Pinpoint the cell where the given text exists, returning its (X, Y) midpoint coordinate. 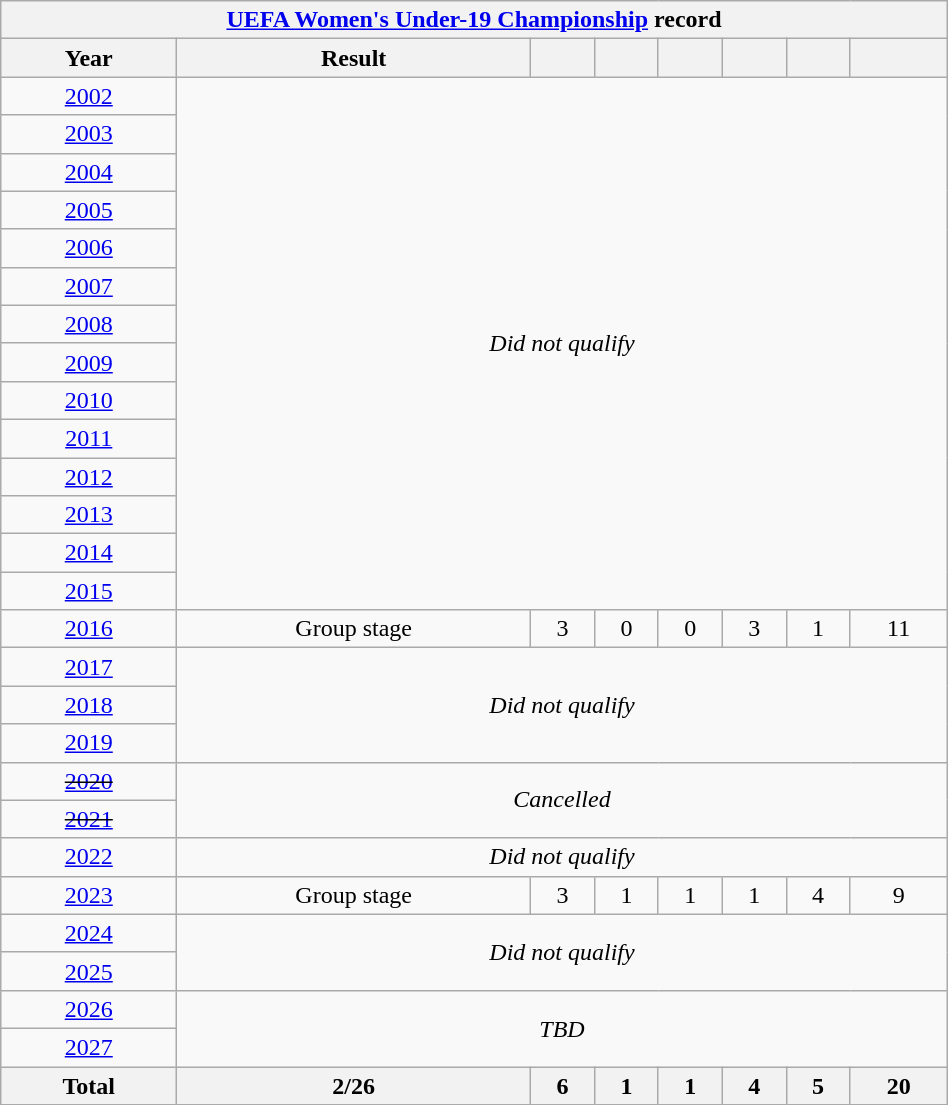
2014 (89, 553)
2013 (89, 515)
UEFA Women's Under-19 Championship record (474, 20)
2027 (89, 1047)
9 (898, 895)
Total (89, 1085)
2024 (89, 933)
6 (563, 1085)
2022 (89, 857)
2018 (89, 705)
Cancelled (562, 800)
2025 (89, 971)
5 (818, 1085)
TBD (562, 1028)
2021 (89, 819)
11 (898, 629)
2019 (89, 743)
2006 (89, 248)
2010 (89, 400)
2012 (89, 477)
2009 (89, 362)
2005 (89, 210)
2003 (89, 134)
2015 (89, 591)
2017 (89, 667)
2007 (89, 286)
2002 (89, 96)
2004 (89, 172)
2011 (89, 438)
2/26 (354, 1085)
Year (89, 58)
2016 (89, 629)
2020 (89, 781)
2023 (89, 895)
20 (898, 1085)
Result (354, 58)
2026 (89, 1009)
2008 (89, 324)
